Provide the [x, y] coordinate of the cell's center where the given text is located.  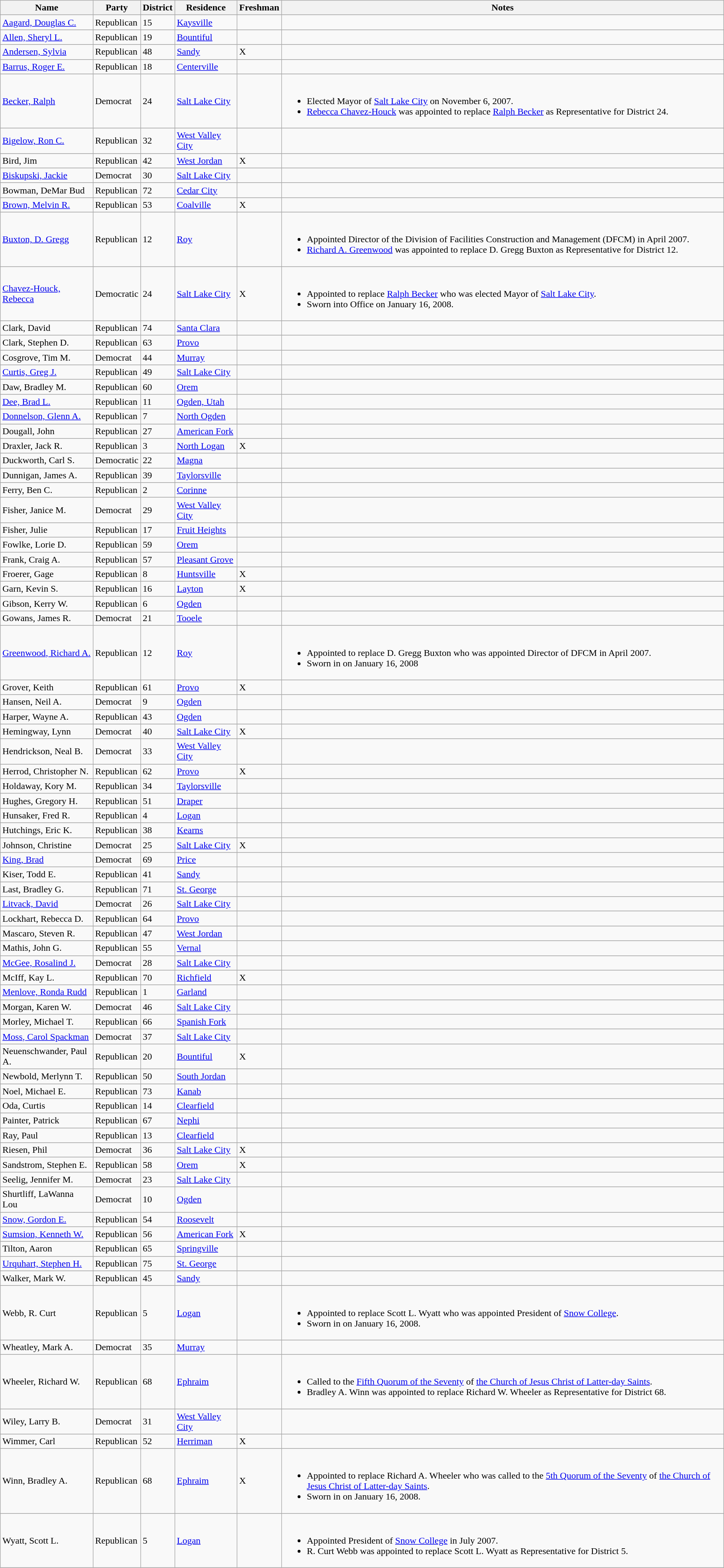
72 [157, 190]
48 [157, 52]
16 [157, 589]
Hendrickson, Neal B. [47, 751]
Bowman, DeMar Bud [47, 190]
Kearns [206, 830]
Herriman [206, 1441]
Johnson, Christine [47, 845]
Cosgrove, Tim M. [47, 358]
40 [157, 731]
10 [157, 1200]
Kiser, Todd E. [47, 875]
11 [157, 402]
73 [157, 1091]
19 [157, 37]
Clark, Stephen D. [47, 343]
59 [157, 544]
Springville [206, 1249]
Seelig, Jennifer M. [47, 1179]
Spanish Fork [206, 1022]
43 [157, 717]
Gowans, James R. [47, 618]
41 [157, 875]
50 [157, 1076]
Litvack, David [47, 904]
Centerville [206, 67]
King, Brad [47, 860]
4 [157, 815]
Froerer, Gage [47, 574]
Wiley, Larry B. [47, 1421]
Last, Bradley G. [47, 889]
Barrus, Roger E. [47, 67]
Residence [206, 8]
32 [157, 141]
49 [157, 372]
70 [157, 977]
15 [157, 22]
74 [157, 328]
Bigelow, Ron C. [47, 141]
Huntsville [206, 574]
Gibson, Kerry W. [47, 604]
71 [157, 889]
30 [157, 175]
Newbold, Merlynn T. [47, 1076]
Aagard, Douglas C. [47, 22]
63 [157, 343]
53 [157, 205]
Clark, David [47, 328]
Grover, Keith [47, 687]
47 [157, 933]
Webb, R. Curt [47, 1313]
Wheeler, Richard W. [47, 1381]
Urquhart, Stephen H. [47, 1263]
60 [157, 387]
Winn, Bradley A. [47, 1481]
8 [157, 574]
25 [157, 845]
Ray, Paul [47, 1135]
Price [206, 860]
Tilton, Aaron [47, 1249]
Layton [206, 589]
Vernal [206, 948]
Duckworth, Carl S. [47, 460]
Nephi [206, 1121]
Santa Clara [206, 328]
Hutchings, Eric K. [47, 830]
Corinne [206, 490]
Richfield [206, 977]
Garland [206, 992]
Chavez-Houck, Rebecca [47, 293]
Roosevelt [206, 1219]
37 [157, 1036]
Draper [206, 801]
Name [47, 8]
Shurtliff, LaWanna Lou [47, 1200]
1 [157, 992]
Andersen, Sylvia [47, 52]
Hunsaker, Fred R. [47, 815]
Riesen, Phil [47, 1150]
Elected Mayor of Salt Lake City on November 6, 2007.Rebecca Chavez-Houck was appointed to replace Ralph Becker as Representative for District 24. [503, 101]
North Logan [206, 446]
2 [157, 490]
McGee, Rosalind J. [47, 963]
22 [157, 460]
Oda, Curtis [47, 1106]
Biskupski, Jackie [47, 175]
Appointed to replace D. Gregg Buxton who was appointed Director of DFCM in April 2007.Sworn in on January 16, 2008 [503, 653]
Donnelson, Glenn A. [47, 416]
Kaysville [206, 22]
Allen, Sheryl L. [47, 37]
Becker, Ralph [47, 101]
55 [157, 948]
7 [157, 416]
69 [157, 860]
Fisher, Janice M. [47, 510]
Holdaway, Kory M. [47, 786]
Hansen, Neil A. [47, 702]
Party [117, 8]
Morley, Michael T. [47, 1022]
56 [157, 1234]
Ferry, Ben C. [47, 490]
52 [157, 1441]
65 [157, 1249]
Daw, Bradley M. [47, 387]
Appointed to replace Ralph Becker who was elected Mayor of Salt Lake City.Sworn into Office on January 16, 2008. [503, 293]
Ogden, Utah [206, 402]
Fowlke, Lorie D. [47, 544]
14 [157, 1106]
46 [157, 1007]
39 [157, 475]
Morgan, Karen W. [47, 1007]
Appointed President of Snow College in July 2007.R. Curt Webb was appointed to replace Scott L. Wyatt as Representative for District 5. [503, 1541]
54 [157, 1219]
Greenwood, Richard A. [47, 653]
Kanab [206, 1091]
Mascaro, Steven R. [47, 933]
Buxton, D. Gregg [47, 239]
18 [157, 67]
Appointed to replace Scott L. Wyatt who was appointed President of Snow College.Sworn in on January 16, 2008. [503, 1313]
38 [157, 830]
Fruit Heights [206, 530]
Freshman [259, 8]
Dougall, John [47, 431]
27 [157, 431]
33 [157, 751]
45 [157, 1278]
Noel, Michael E. [47, 1091]
Lockhart, Rebecca D. [47, 919]
Neuenschwander, Paul A. [47, 1056]
McIff, Kay L. [47, 977]
Magna [206, 460]
District [157, 8]
Dunnigan, James A. [47, 475]
Hemingway, Lynn [47, 731]
Painter, Patrick [47, 1121]
Brown, Melvin R. [47, 205]
42 [157, 161]
Fisher, Julie [47, 530]
67 [157, 1121]
Draxler, Jack R. [47, 446]
Wheatley, Mark A. [47, 1347]
58 [157, 1165]
64 [157, 919]
Mathis, John G. [47, 948]
6 [157, 604]
23 [157, 1179]
28 [157, 963]
Coalville [206, 205]
61 [157, 687]
51 [157, 801]
3 [157, 446]
Curtis, Greg J. [47, 372]
Harper, Wayne A. [47, 717]
35 [157, 1347]
20 [157, 1056]
Pleasant Grove [206, 559]
75 [157, 1263]
North Ogden [206, 416]
Bird, Jim [47, 161]
South Jordan [206, 1076]
Menlove, Ronda Rudd [47, 992]
Frank, Craig A. [47, 559]
Dee, Brad L. [47, 402]
66 [157, 1022]
Sandstrom, Stephen E. [47, 1165]
Wimmer, Carl [47, 1441]
17 [157, 530]
Tooele [206, 618]
31 [157, 1421]
Wyatt, Scott L. [47, 1541]
Garn, Kevin S. [47, 589]
Moss, Carol Spackman [47, 1036]
34 [157, 786]
21 [157, 618]
36 [157, 1150]
Herrod, Christopher N. [47, 771]
Snow, Gordon E. [47, 1219]
57 [157, 559]
Sumsion, Kenneth W. [47, 1234]
44 [157, 358]
9 [157, 702]
62 [157, 771]
Cedar City [206, 190]
29 [157, 510]
Walker, Mark W. [47, 1278]
26 [157, 904]
Notes [503, 8]
Hughes, Gregory H. [47, 801]
13 [157, 1135]
